Pinpoint the cell where the given text exists, returning its (X, Y) midpoint coordinate. 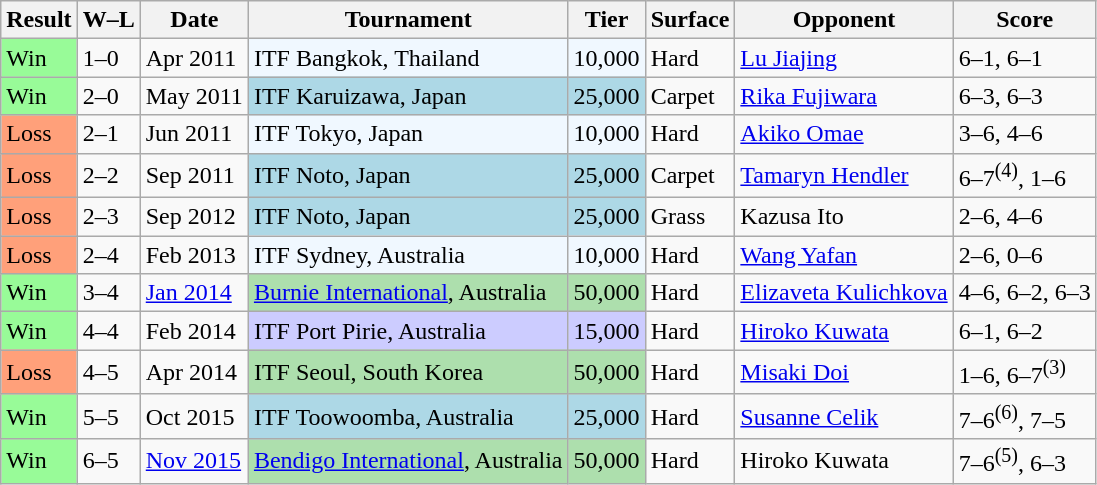
1–0 (108, 58)
Wang Yafan (844, 255)
2–0 (108, 96)
Burnie International, Australia (408, 293)
Jun 2011 (194, 134)
Jan 2014 (194, 293)
Tournament (408, 20)
Tamaryn Hendler (844, 176)
2–6, 4–6 (1024, 217)
6–3, 6–3 (1024, 96)
7–6(5), 6–3 (1024, 462)
ITF Port Pirie, Australia (408, 331)
Lu Jiajing (844, 58)
Kazusa Ito (844, 217)
Susanne Celik (844, 416)
4–6, 6–2, 6–3 (1024, 293)
Surface (690, 20)
2–4 (108, 255)
Oct 2015 (194, 416)
Misaki Doi (844, 372)
Rika Fujiwara (844, 96)
6–1, 6–1 (1024, 58)
6–1, 6–2 (1024, 331)
Opponent (844, 20)
ITF Karuizawa, Japan (408, 96)
Result (39, 20)
4–5 (108, 372)
W–L (108, 20)
Elizaveta Kulichkova (844, 293)
7–6(6), 7–5 (1024, 416)
Date (194, 20)
2–6, 0–6 (1024, 255)
Grass (690, 217)
2–3 (108, 217)
3–4 (108, 293)
Feb 2014 (194, 331)
Feb 2013 (194, 255)
Akiko Omae (844, 134)
2–2 (108, 176)
ITF Seoul, South Korea (408, 372)
May 2011 (194, 96)
Apr 2014 (194, 372)
6–5 (108, 462)
15,000 (606, 331)
Apr 2011 (194, 58)
Sep 2011 (194, 176)
Tier (606, 20)
Sep 2012 (194, 217)
Nov 2015 (194, 462)
5–5 (108, 416)
3–6, 4–6 (1024, 134)
6–7(4), 1–6 (1024, 176)
ITF Toowoomba, Australia (408, 416)
ITF Tokyo, Japan (408, 134)
2–1 (108, 134)
1–6, 6–7(3) (1024, 372)
Score (1024, 20)
4–4 (108, 331)
Bendigo International, Australia (408, 462)
ITF Bangkok, Thailand (408, 58)
ITF Sydney, Australia (408, 255)
